Capture the cell that displays the provided text and extract its (x, y) central coordinate. 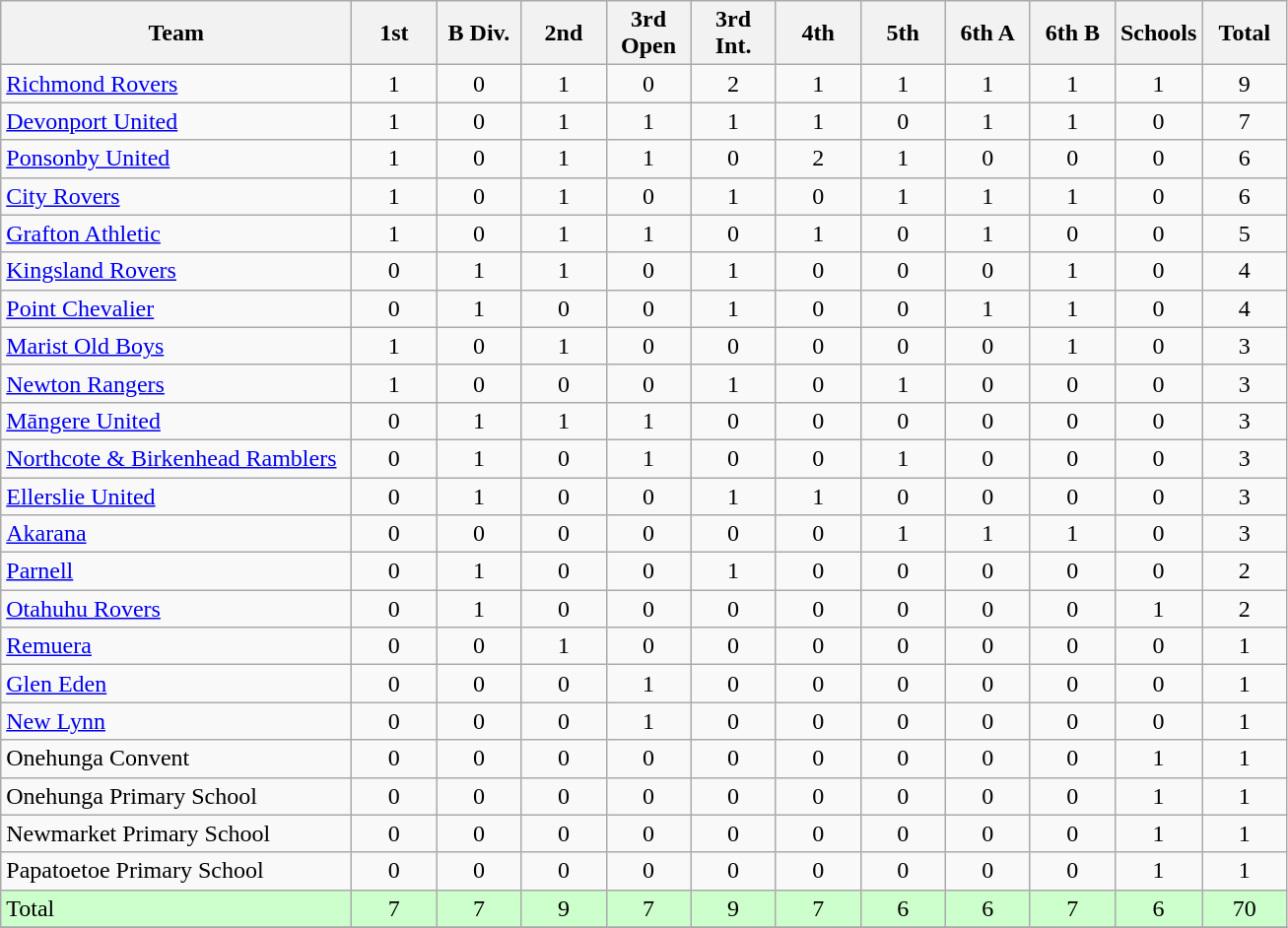
Akarana (176, 534)
Newmarket Primary School (176, 833)
Onehunga Primary School (176, 796)
6th B (1072, 33)
Otahuhu Rovers (176, 609)
Point Chevalier (176, 308)
Devonport United (176, 121)
Grafton Athletic (176, 233)
Marist Old Boys (176, 346)
Ponsonby United (176, 159)
Papatoetoe Primary School (176, 871)
Remuera (176, 646)
Māngere United (176, 421)
Northcote & Birkenhead Ramblers (176, 458)
Team (176, 33)
B Div. (479, 33)
Kingsland Rovers (176, 271)
Onehunga Convent (176, 759)
1st (394, 33)
Schools (1158, 33)
Parnell (176, 571)
3rd Open (648, 33)
New Lynn (176, 721)
6th A (987, 33)
5th (903, 33)
70 (1245, 908)
4th (818, 33)
3rd Int. (733, 33)
Ellerslie United (176, 496)
Glen Eden (176, 684)
City Rovers (176, 196)
Richmond Rovers (176, 84)
Newton Rangers (176, 383)
5 (1245, 233)
2nd (564, 33)
